For the text-containing cell, return its midpoint in [x, y] coordinate format. 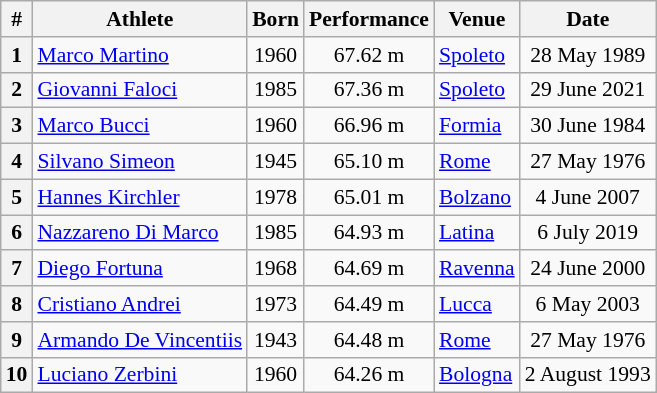
30 June 1984 [588, 126]
Armando De Vincentiis [140, 340]
Silvano Simeon [140, 162]
9 [17, 340]
64.69 m [369, 269]
Cristiano Andrei [140, 304]
67.62 m [369, 55]
Hannes Kirchler [140, 197]
Athlete [140, 19]
66.96 m [369, 126]
Nazzareno Di Marco [140, 233]
65.10 m [369, 162]
1945 [276, 162]
Luciano Zerbini [140, 375]
1943 [276, 340]
1 [17, 55]
Diego Fortuna [140, 269]
1968 [276, 269]
Venue [477, 19]
Lucca [477, 304]
64.26 m [369, 375]
# [17, 19]
1973 [276, 304]
29 June 2021 [588, 90]
7 [17, 269]
64.93 m [369, 233]
Ravenna [477, 269]
10 [17, 375]
28 May 1989 [588, 55]
6 [17, 233]
Born [276, 19]
1978 [276, 197]
6 July 2019 [588, 233]
Marco Martino [140, 55]
Latina [477, 233]
24 June 2000 [588, 269]
Bolzano [477, 197]
67.36 m [369, 90]
5 [17, 197]
65.01 m [369, 197]
Performance [369, 19]
Date [588, 19]
Formia [477, 126]
2 August 1993 [588, 375]
4 June 2007 [588, 197]
64.48 m [369, 340]
Giovanni Faloci [140, 90]
64.49 m [369, 304]
Marco Bucci [140, 126]
3 [17, 126]
Bologna [477, 375]
6 May 2003 [588, 304]
8 [17, 304]
2 [17, 90]
4 [17, 162]
